Find where the given text appears and provide that cell's center as (X, Y) coordinate. 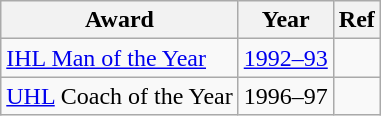
1992–93 (286, 58)
Award (120, 20)
UHL Coach of the Year (120, 96)
IHL Man of the Year (120, 58)
Ref (356, 20)
Year (286, 20)
1996–97 (286, 96)
